Return (X, Y) of the center of cell containing provided text 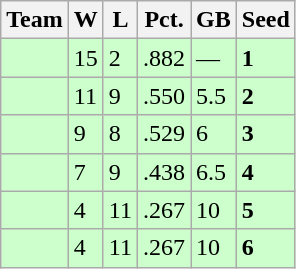
.882 (164, 58)
.550 (164, 96)
5.5 (214, 96)
GB (214, 20)
Team (35, 20)
Pct. (164, 20)
1 (266, 58)
6.5 (214, 172)
.529 (164, 134)
L (120, 20)
7 (86, 172)
Seed (266, 20)
3 (266, 134)
— (214, 58)
5 (266, 210)
W (86, 20)
8 (120, 134)
.438 (164, 172)
15 (86, 58)
